From the cell containing the given text, extract its center point as [X, Y] coordinate. 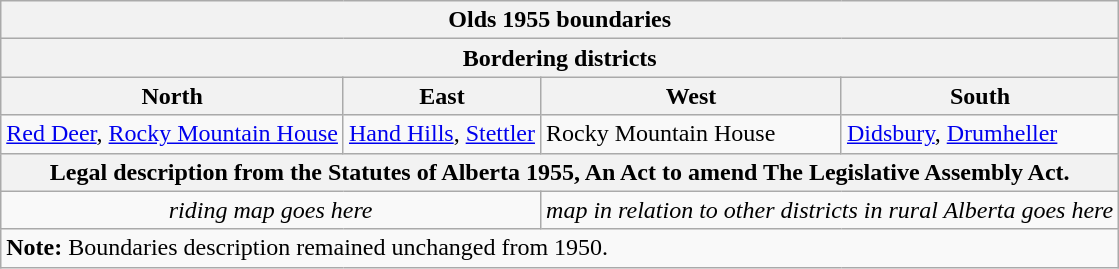
map in relation to other districts in rural Alberta goes here [830, 210]
Note: Boundaries description remained unchanged from 1950. [560, 248]
South [980, 96]
East [442, 96]
Bordering districts [560, 58]
Rocky Mountain House [692, 134]
North [172, 96]
Olds 1955 boundaries [560, 20]
riding map goes here [271, 210]
Hand Hills, Stettler [442, 134]
Legal description from the Statutes of Alberta 1955, An Act to amend The Legislative Assembly Act. [560, 172]
West [692, 96]
Didsbury, Drumheller [980, 134]
Red Deer, Rocky Mountain House [172, 134]
